Search for the cell housing the specified text and yield its (X, Y) center coordinate. 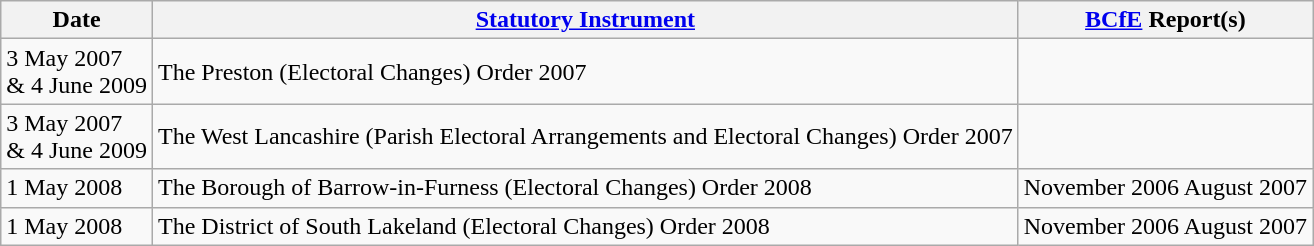
BCfE Report(s) (1165, 20)
The West Lancashire (Parish Electoral Arrangements and Electoral Changes) Order 2007 (585, 136)
The Preston (Electoral Changes) Order 2007 (585, 72)
Date (77, 20)
The District of South Lakeland (Electoral Changes) Order 2008 (585, 226)
The Borough of Barrow-in-Furness (Electoral Changes) Order 2008 (585, 188)
Statutory Instrument (585, 20)
